Locate the cell with the specified text and output its (X, Y) center coordinate. 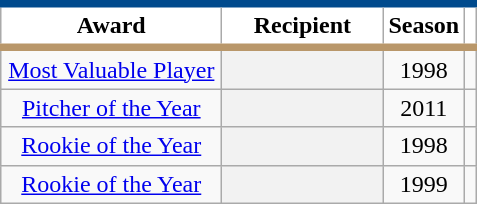
Award (112, 26)
Season (424, 26)
Recipient (302, 26)
Pitcher of the Year (112, 108)
1999 (424, 184)
Most Valuable Player (112, 68)
2011 (424, 108)
